From the cell containing the given text, extract its center point as [X, Y] coordinate. 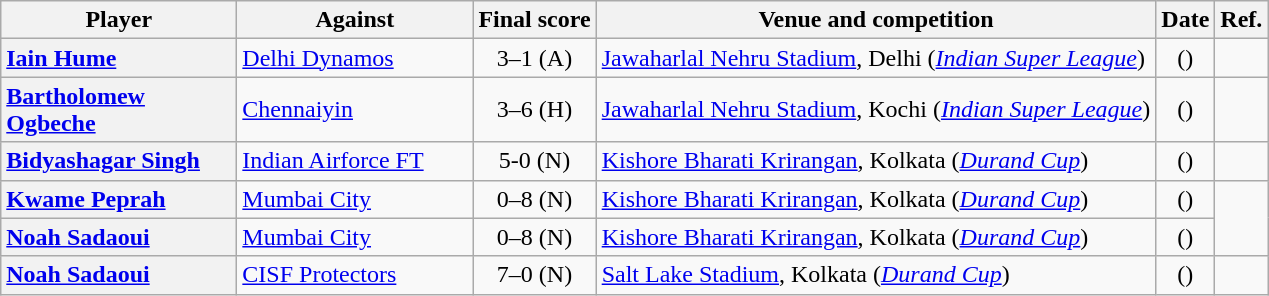
CISF Protectors [355, 275]
Delhi Dynamos [355, 58]
Salt Lake Stadium, Kolkata (Durand Cup) [876, 275]
3–6 (H) [534, 110]
Against [355, 20]
Iain Hume [119, 58]
Chennaiyin [355, 110]
Date [1186, 20]
Bartholomew Ogbeche [119, 110]
Jawaharlal Nehru Stadium, Delhi (Indian Super League) [876, 58]
5-0 (N) [534, 161]
3–1 (A) [534, 58]
Indian Airforce FT [355, 161]
Venue and competition [876, 20]
Final score [534, 20]
Bidyashagar Singh [119, 161]
7–0 (N) [534, 275]
Player [119, 20]
Ref. [1242, 20]
Kwame Peprah [119, 199]
Jawaharlal Nehru Stadium, Kochi (Indian Super League) [876, 110]
